Extract the (X, Y) coordinate from the center of the cell holding the provided text.  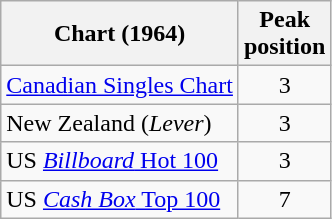
New Zealand (Lever) (120, 123)
Chart (1964) (120, 34)
7 (284, 199)
US Cash Box Top 100 (120, 199)
Peakposition (284, 34)
Canadian Singles Chart (120, 85)
US Billboard Hot 100 (120, 161)
